Identify which cell holds the provided text, then report its (X, Y) central coordinate. 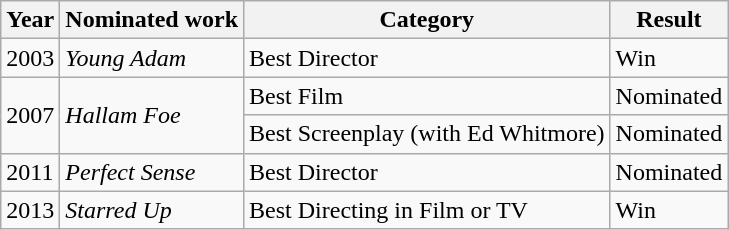
Starred Up (152, 210)
2007 (30, 115)
2011 (30, 172)
Hallam Foe (152, 115)
Young Adam (152, 58)
Result (669, 20)
Best Film (428, 96)
Perfect Sense (152, 172)
Best Directing in Film or TV (428, 210)
2013 (30, 210)
Category (428, 20)
2003 (30, 58)
Nominated work (152, 20)
Best Screenplay (with Ed Whitmore) (428, 134)
Year (30, 20)
